Return the [X, Y] coordinate for the center point of the cell that contains the specified text.  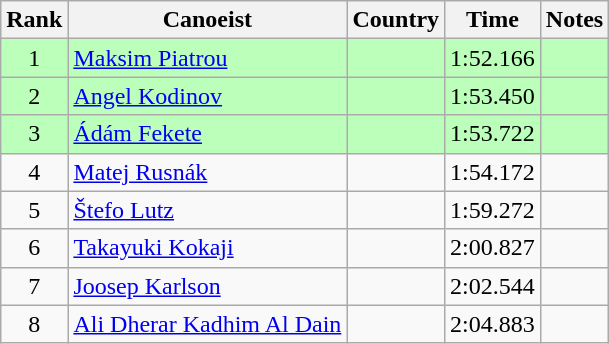
3 [34, 134]
1:53.722 [493, 134]
1:54.172 [493, 172]
2 [34, 96]
1:52.166 [493, 58]
Ádám Fekete [208, 134]
Takayuki Kokaji [208, 248]
Time [493, 20]
1:53.450 [493, 96]
Rank [34, 20]
Maksim Piatrou [208, 58]
5 [34, 210]
Joosep Karlson [208, 286]
6 [34, 248]
1:59.272 [493, 210]
Notes [574, 20]
2:02.544 [493, 286]
Ali Dherar Kadhim Al Dain [208, 324]
1 [34, 58]
8 [34, 324]
4 [34, 172]
Country [396, 20]
Canoeist [208, 20]
7 [34, 286]
Angel Kodinov [208, 96]
2:00.827 [493, 248]
2:04.883 [493, 324]
Matej Rusnák [208, 172]
Štefo Lutz [208, 210]
